Capture the cell that displays the provided text and extract its [x, y] central coordinate. 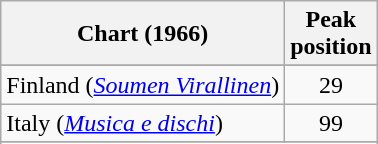
29 [331, 85]
Italy (Musica e dischi) [143, 123]
Chart (1966) [143, 34]
Peakposition [331, 34]
Finland (Soumen Virallinen) [143, 85]
99 [331, 123]
